Detect which cell encompasses the target text, then output its (x, y) center coordinate. 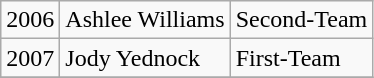
Jody Yednock (145, 58)
First-Team (302, 58)
Ashlee Williams (145, 20)
2007 (30, 58)
Second-Team (302, 20)
2006 (30, 20)
